From the cell containing the given text, extract its center point as [x, y] coordinate. 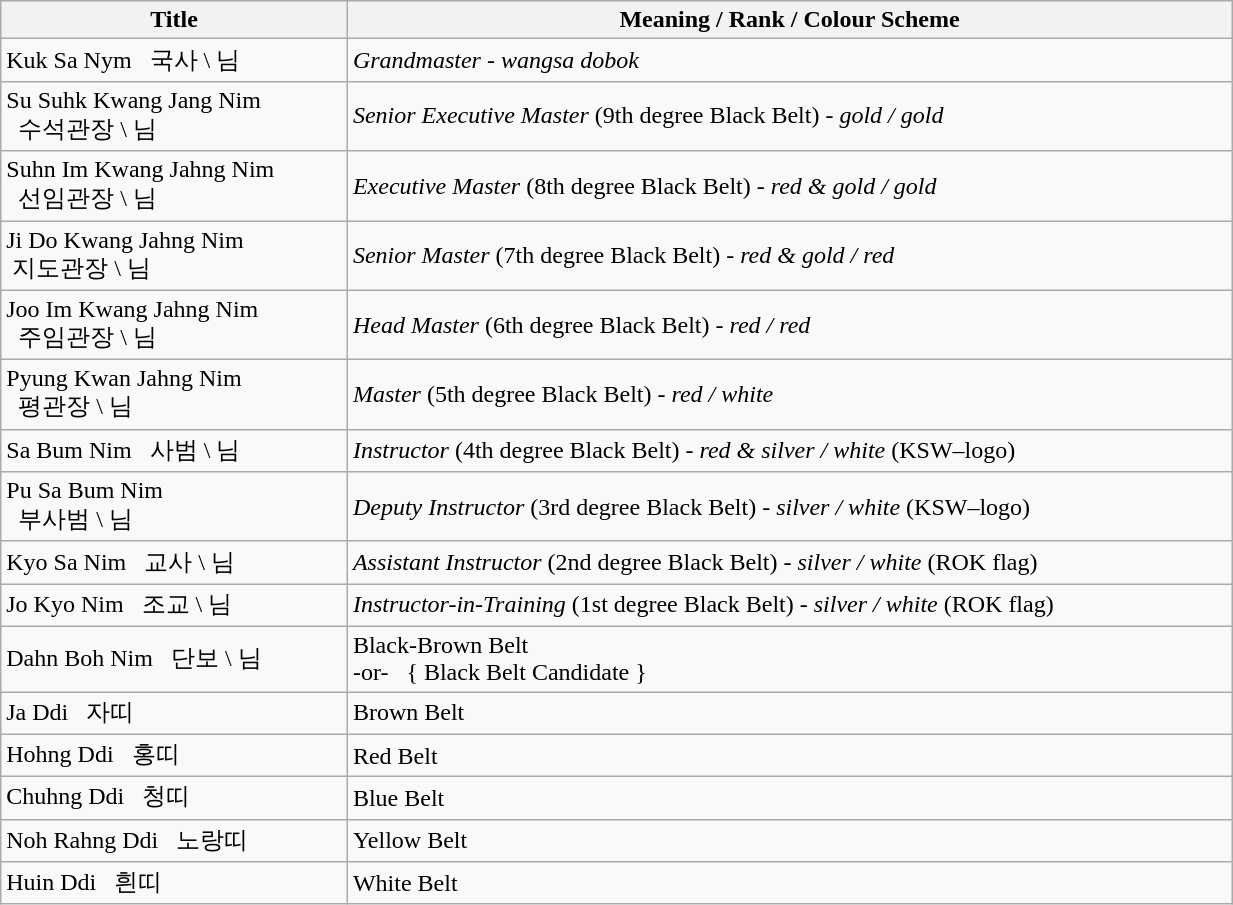
Kyo Sa Nim 교사 \ 님 [174, 562]
Dahn Boh Nim 단보 \ 님 [174, 658]
Ja Ddi 자띠 [174, 714]
Brown Belt [789, 714]
Joo Im Kwang Jahng Nim 주임관장 \ 님 [174, 325]
Instructor (4th degree Black Belt) - red & silver / white (KSW–logo) [789, 450]
Yellow Belt [789, 840]
Head Master (6th degree Black Belt) - red / red [789, 325]
Kuk Sa Nym 국사 \ 님 [174, 60]
Executive Master (8th degree Black Belt) - red & gold / gold [789, 186]
Jo Kyo Nim 조교 \ 님 [174, 606]
Ji Do Kwang Jahng Nim 지도관장 \ 님 [174, 255]
White Belt [789, 884]
Pyung Kwan Jahng Nim 평관장 \ 님 [174, 395]
Grandmaster - wangsa dobok [789, 60]
Meaning / Rank / Colour Scheme [789, 20]
Assistant Instructor (2nd degree Black Belt) - silver / white (ROK flag) [789, 562]
Black-Brown Belt-or- { Black Belt Candidate } [789, 658]
Su Suhk Kwang Jang Nim 수석관장 \ 님 [174, 116]
Deputy Instructor (3rd degree Black Belt) - silver / white (KSW–logo) [789, 507]
Hohng Ddi 홍띠 [174, 756]
Instructor-in-Training (1st degree Black Belt) - silver / white (ROK flag) [789, 606]
Chuhng Ddi 청띠 [174, 798]
Sa Bum Nim 사범 \ 님 [174, 450]
Huin Ddi 흰띠 [174, 884]
Senior Executive Master (9th degree Black Belt) - gold / gold [789, 116]
Red Belt [789, 756]
Senior Master (7th degree Black Belt) - red & gold / red [789, 255]
Blue Belt [789, 798]
Noh Rahng Ddi 노랑띠 [174, 840]
Pu Sa Bum Nim 부사범 \ 님 [174, 507]
Master (5th degree Black Belt) - red / white [789, 395]
Suhn Im Kwang Jahng Nim 선임관장 \ 님 [174, 186]
Title [174, 20]
